Return [x, y] of the center of cell containing provided text 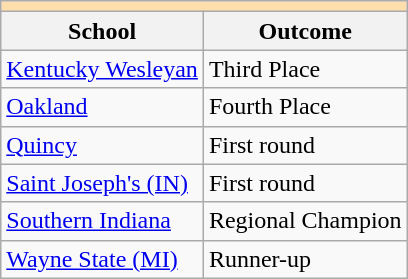
Kentucky Wesleyan [102, 69]
Regional Champion [305, 221]
Saint Joseph's (IN) [102, 183]
Fourth Place [305, 107]
Third Place [305, 69]
Wayne State (MI) [102, 259]
Runner-up [305, 259]
Quincy [102, 145]
Southern Indiana [102, 221]
School [102, 31]
Outcome [305, 31]
Oakland [102, 107]
